Determine the (X, Y) coordinate at the center of the cell enclosing the given text.  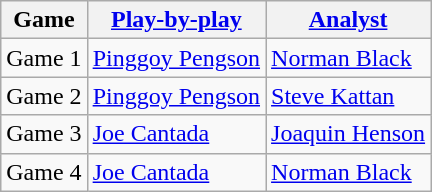
Game 1 (44, 58)
Analyst (348, 20)
Steve Kattan (348, 96)
Game (44, 20)
Game 4 (44, 172)
Joaquin Henson (348, 134)
Game 2 (44, 96)
Play-by-play (176, 20)
Game 3 (44, 134)
